Search for the cell housing the specified text and yield its (X, Y) center coordinate. 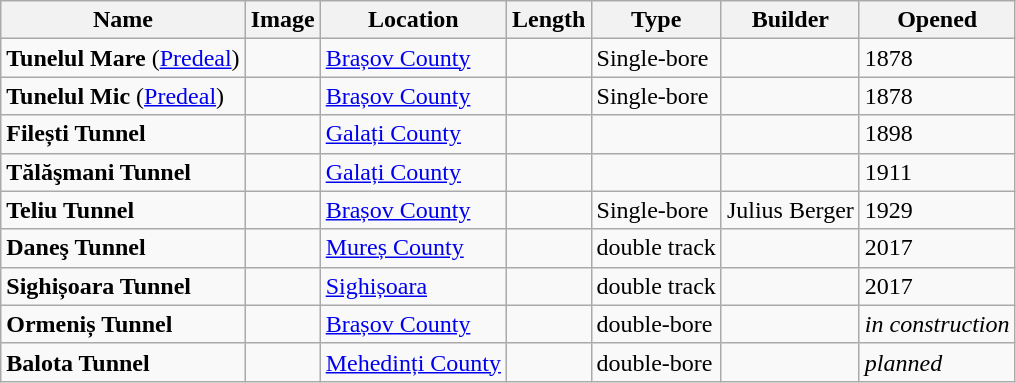
1911 (937, 172)
in construction (937, 324)
Name (123, 20)
Builder (790, 20)
Sighișoara (413, 286)
Sighișoara Tunnel (123, 286)
Image (282, 20)
Location (413, 20)
Length (549, 20)
Type (656, 20)
Filești Tunnel (123, 134)
Mehedinți County (413, 362)
Mureș County (413, 248)
1929 (937, 210)
Daneş Tunnel (123, 248)
Julius Berger (790, 210)
Tunelul Mic (Predeal) (123, 96)
Tunelul Mare (Predeal) (123, 58)
Balota Tunnel (123, 362)
planned (937, 362)
Teliu Tunnel (123, 210)
Opened (937, 20)
Ormeniș Tunnel (123, 324)
1898 (937, 134)
Tălăşmani Tunnel (123, 172)
